From the cell containing the given text, extract its center point as [x, y] coordinate. 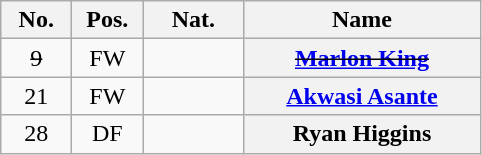
21 [36, 96]
28 [36, 134]
Akwasi Asante [362, 96]
No. [36, 20]
Ryan Higgins [362, 134]
DF [108, 134]
Name [362, 20]
Nat. [194, 20]
Pos. [108, 20]
9 [36, 58]
Marlon King [362, 58]
